Find where the given text appears and provide that cell's center as [X, Y] coordinate. 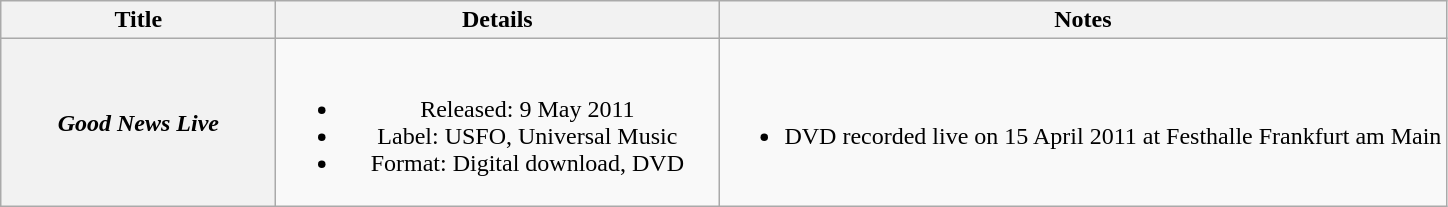
Good News Live [138, 122]
Released: 9 May 2011Label: USFO, Universal MusicFormat: Digital download, DVD [498, 122]
DVD recorded live on 15 April 2011 at Festhalle Frankfurt am Main [1083, 122]
Details [498, 20]
Title [138, 20]
Notes [1083, 20]
